Return [X, Y] of the center of cell containing provided text 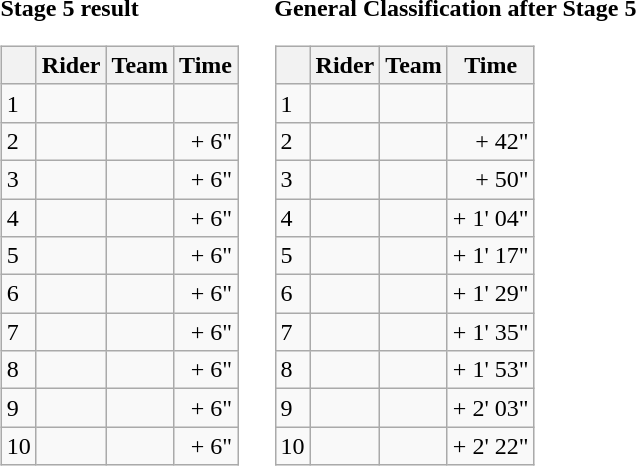
+ 1' 04" [490, 217]
+ 42" [490, 141]
+ 1' 35" [490, 332]
+ 1' 29" [490, 294]
+ 1' 53" [490, 370]
+ 50" [490, 179]
+ 2' 03" [490, 408]
+ 1' 17" [490, 256]
+ 2' 22" [490, 446]
